Determine the [X, Y] coordinate at the center of the cell enclosing the given text.  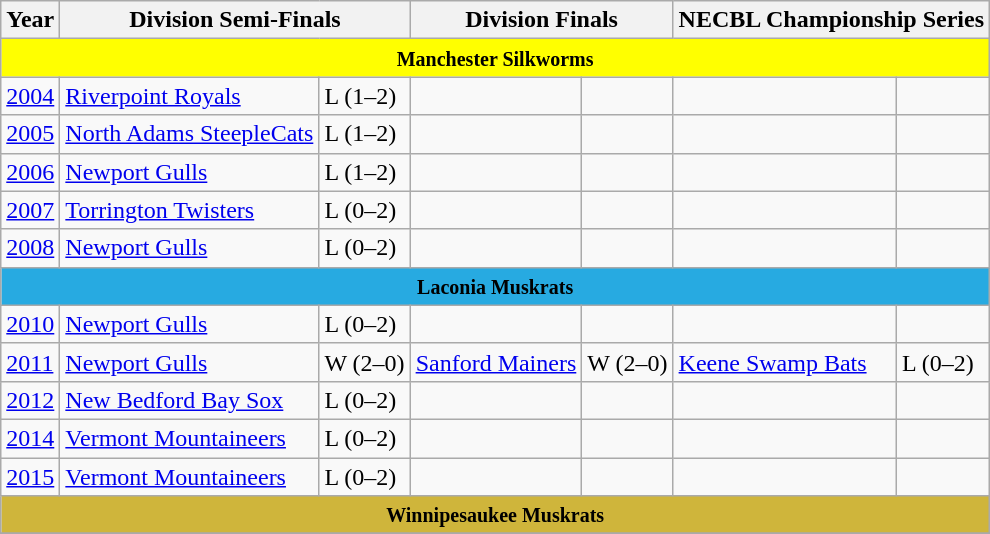
2015 [30, 477]
2006 [30, 172]
North Adams SteepleCats [190, 134]
2005 [30, 134]
2014 [30, 438]
Keene Swamp Bats [784, 362]
New Bedford Bay Sox [190, 400]
Winnipesaukee Muskrats [496, 515]
2012 [30, 400]
Division Semi-Finals [235, 20]
2004 [30, 96]
Year [30, 20]
NECBL Championship Series [831, 20]
2011 [30, 362]
Torrington Twisters [190, 210]
Division Finals [542, 20]
Manchester Silkworms [496, 58]
2008 [30, 248]
Riverpoint Royals [190, 96]
Laconia Muskrats [496, 286]
2007 [30, 210]
Sanford Mainers [496, 362]
2010 [30, 324]
